Identify which cell holds the provided text, then report its [x, y] central coordinate. 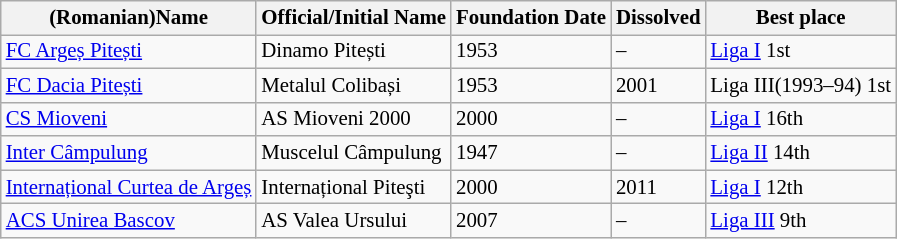
Best place [800, 18]
FC Dacia Pitești [129, 85]
Liga I 16th [800, 119]
2007 [531, 221]
Muscelul Câmpulung [354, 153]
AS Valea Ursului [354, 221]
2001 [658, 85]
Liga II 14th [800, 153]
FC Argeș Pitești [129, 51]
Inter Câmpulung [129, 153]
Internațional Curtea de Argeș [129, 187]
ACS Unirea Bascov [129, 221]
1947 [531, 153]
Foundation Date [531, 18]
Official/Initial Name [354, 18]
Metalul Colibași [354, 85]
Liga I 1st [800, 51]
Internațional Piteşti [354, 187]
CS Mioveni [129, 119]
Liga III(1993–94) 1st [800, 85]
(Romanian)Name [129, 18]
2011 [658, 187]
Dissolved [658, 18]
Dinamo Pitești [354, 51]
Liga I 12th [800, 187]
AS Mioveni 2000 [354, 119]
Liga III 9th [800, 221]
